Capture the cell that displays the provided text and extract its (X, Y) central coordinate. 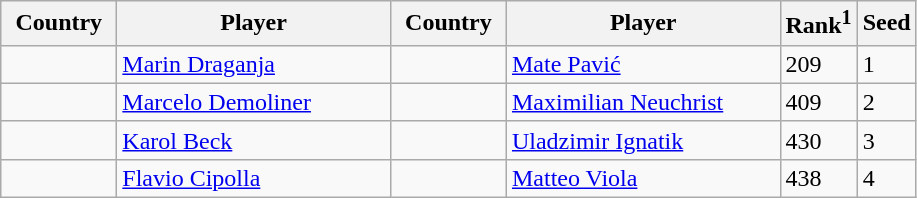
Seed (886, 24)
Marin Draganja (254, 64)
Marcelo Demoliner (254, 102)
438 (818, 178)
209 (818, 64)
Uladzimir Ignatik (643, 140)
4 (886, 178)
3 (886, 140)
Rank1 (818, 24)
1 (886, 64)
Mate Pavić (643, 64)
409 (818, 102)
2 (886, 102)
Karol Beck (254, 140)
Maximilian Neuchrist (643, 102)
Matteo Viola (643, 178)
Flavio Cipolla (254, 178)
430 (818, 140)
